Pinpoint the cell where the given text exists, returning its [X, Y] midpoint coordinate. 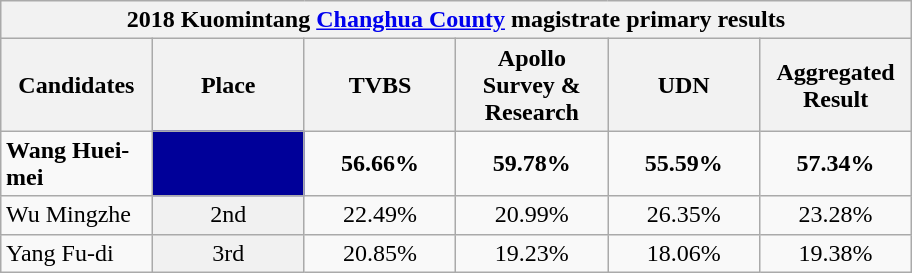
UDN [684, 85]
23.28% [836, 215]
19.38% [836, 253]
Wu Mingzhe [76, 215]
Yang Fu-di [76, 253]
TVBS [380, 85]
26.35% [684, 215]
Place [228, 85]
22.49% [380, 215]
55.59% [684, 164]
19.23% [532, 253]
Candidates [76, 85]
2nd [228, 215]
56.66% [380, 164]
20.85% [380, 253]
20.99% [532, 215]
18.06% [684, 253]
57.34% [836, 164]
2018 Kuomintang Changhua County magistrate primary results [456, 20]
Wang Huei-mei [76, 164]
3rd [228, 253]
59.78% [532, 164]
Apollo Survey & Research [532, 85]
Aggregated Result [836, 85]
